Output the [x, y] coordinate of the center of the cell containing the given text.  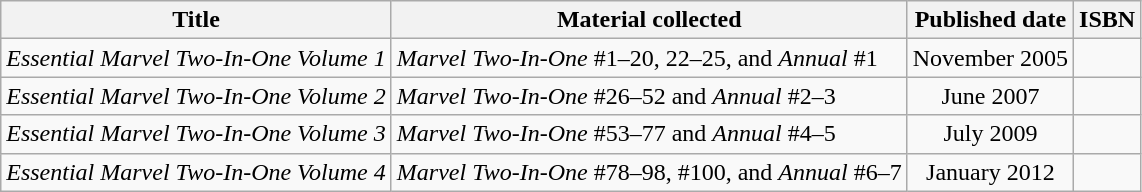
July 2009 [990, 134]
Essential Marvel Two-In-One Volume 3 [196, 134]
ISBN [1108, 20]
Essential Marvel Two-In-One Volume 4 [196, 172]
Title [196, 20]
Marvel Two-In-One #53–77 and Annual #4–5 [649, 134]
Material collected [649, 20]
January 2012 [990, 172]
November 2005 [990, 58]
June 2007 [990, 96]
Published date [990, 20]
Marvel Two-In-One #26–52 and Annual #2–3 [649, 96]
Marvel Two-In-One #1–20, 22–25, and Annual #1 [649, 58]
Essential Marvel Two-In-One Volume 2 [196, 96]
Marvel Two-In-One #78–98, #100, and Annual #6–7 [649, 172]
Essential Marvel Two-In-One Volume 1 [196, 58]
